Determine the [x, y] coordinate at the center of the cell enclosing the given text.  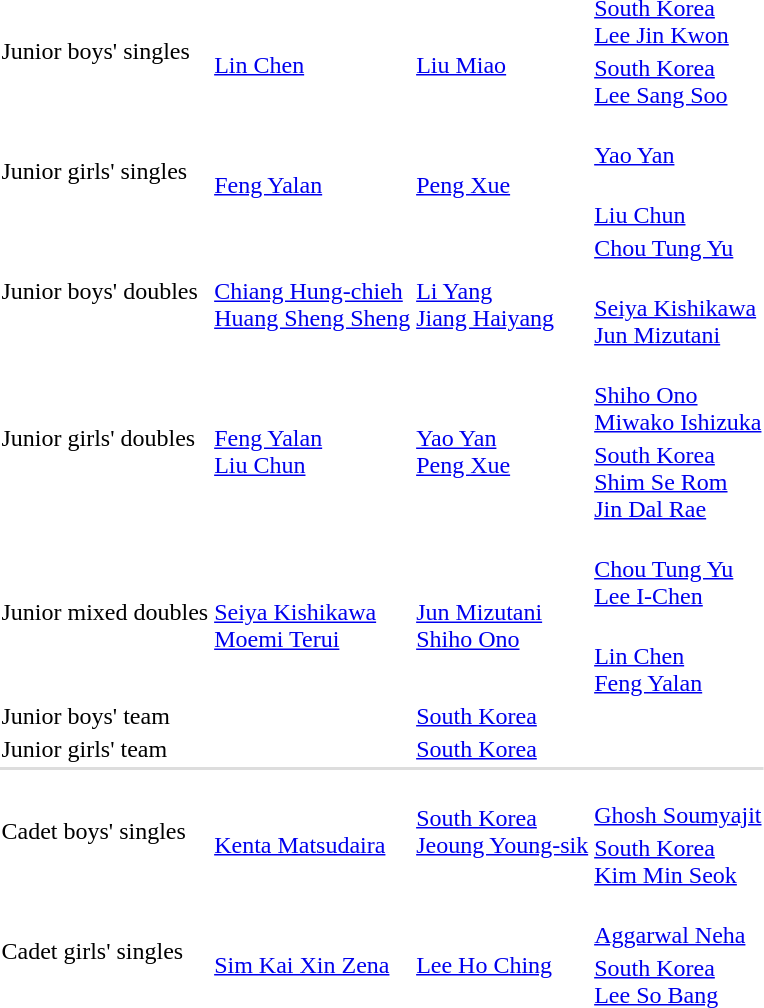
Yao Yan [678, 142]
Junior boys' doubles [105, 292]
Feng Yalan [312, 172]
Chiang Hung-chiehHuang Sheng Sheng [312, 292]
South KoreaShim Se RomJin Dal Rae [678, 482]
Aggarwal Neha [678, 922]
Yao YanPeng Xue [502, 438]
Cadet boys' singles [105, 832]
Jun MizutaniShiho Ono [502, 612]
Junior girls' singles [105, 172]
Junior boys' team [105, 716]
South KoreaJeoung Young-sik [502, 832]
Junior mixed doubles [105, 612]
Feng YalanLiu Chun [312, 438]
Chou Tung Yu [678, 248]
Junior girls' doubles [105, 438]
Junior girls' team [105, 749]
Lin ChenFeng Yalan [678, 656]
Seiya KishikawaJun Mizutani [678, 308]
Seiya KishikawaMoemi Terui [312, 612]
South KoreaKim Min Seok [678, 862]
Kenta Matsudaira [312, 832]
Ghosh Soumyajit [678, 802]
South KoreaLee Sang Soo [678, 82]
Liu Chun [678, 202]
Peng Xue [502, 172]
Chou Tung YuLee I-Chen [678, 569]
Li YangJiang Haiyang [502, 292]
Shiho OnoMiwako Ishizuka [678, 395]
